Determine the (X, Y) coordinate at the center of the cell enclosing the given text.  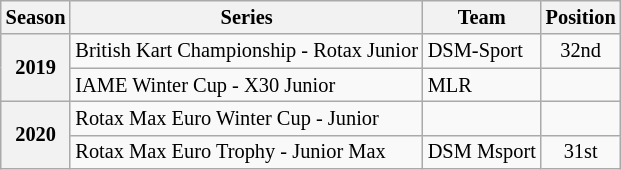
2019 (36, 68)
Position (581, 17)
British Kart Championship - Rotax Junior (246, 51)
MLR (482, 85)
Season (36, 17)
Rotax Max Euro Trophy - Junior Max (246, 152)
Rotax Max Euro Winter Cup - Junior (246, 118)
DSM-Sport (482, 51)
IAME Winter Cup - X30 Junior (246, 85)
DSM Msport (482, 152)
31st (581, 152)
Series (246, 17)
Team (482, 17)
2020 (36, 134)
32nd (581, 51)
